Capture the cell that displays the provided text and extract its [x, y] central coordinate. 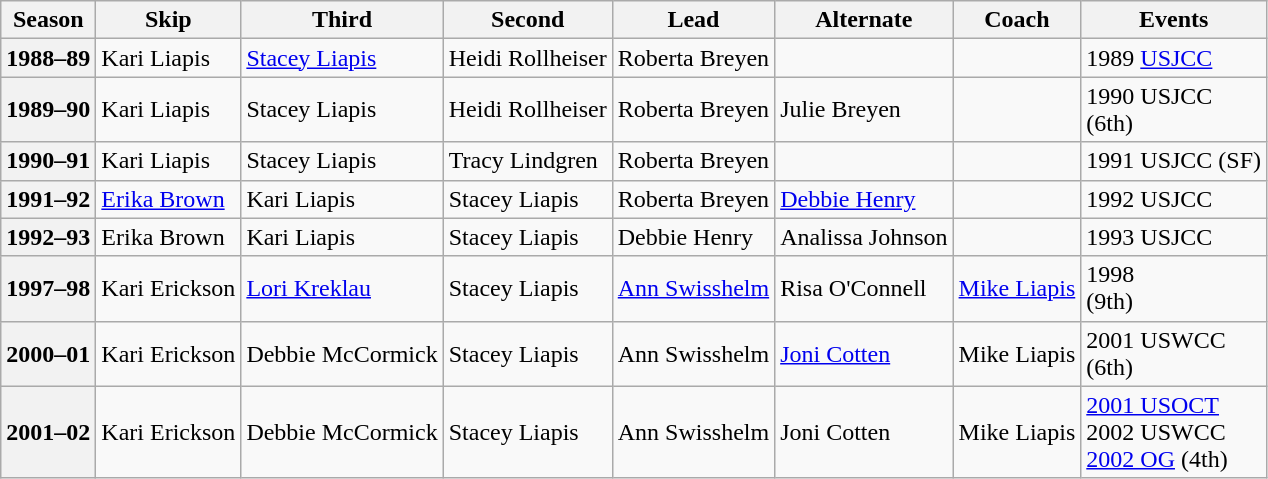
Alternate [864, 20]
1993 USJCC [1174, 237]
1990–91 [48, 161]
2000–01 [48, 354]
Third [342, 20]
Season [48, 20]
Analissa Johnson [864, 237]
Events [1174, 20]
1992–93 [48, 237]
1991–92 [48, 199]
1992 USJCC [1174, 199]
Julie Breyen [864, 110]
Risa O'Connell [864, 288]
1989 USJCC [1174, 58]
Tracy Lindgren [528, 161]
Lead [693, 20]
Skip [168, 20]
1991 USJCC (SF) [1174, 161]
1998 (9th) [1174, 288]
2001 USWCC (6th) [1174, 354]
Lori Kreklau [342, 288]
1989–90 [48, 110]
1990 USJCC (6th) [1174, 110]
2001–02 [48, 432]
2001 USOCT 2002 USWCC 2002 OG (4th) [1174, 432]
Second [528, 20]
1988–89 [48, 58]
Coach [1017, 20]
1997–98 [48, 288]
